Determine the (x, y) coordinate at the center of the cell enclosing the given text.  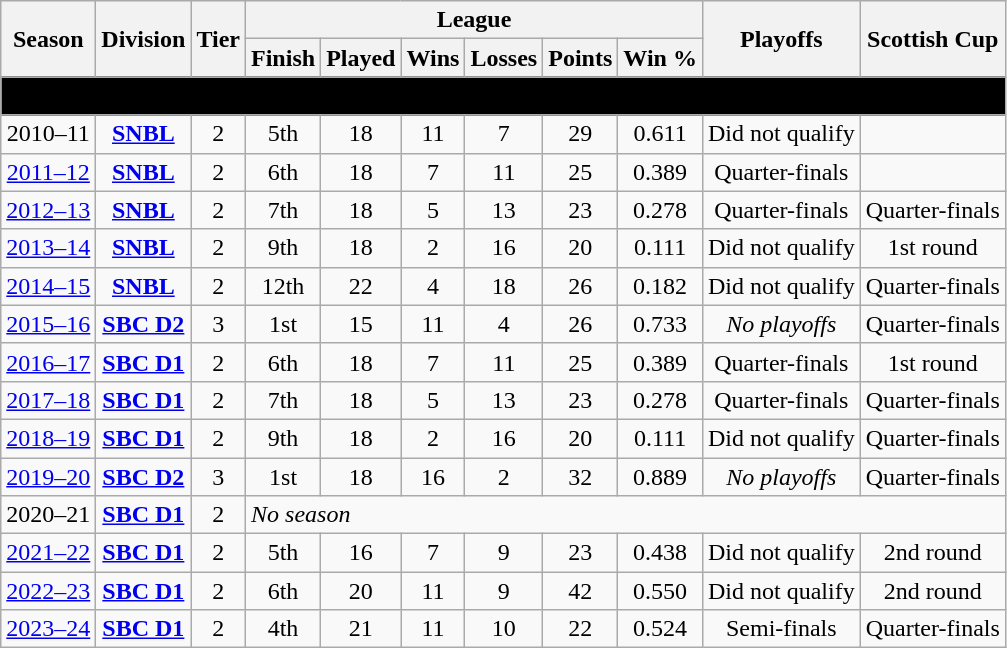
42 (580, 591)
0.438 (660, 553)
Season (48, 39)
12th (284, 286)
15 (361, 324)
0.611 (660, 134)
Stirling Knights (504, 96)
2018–19 (48, 438)
2015–16 (48, 324)
0.182 (660, 286)
2022–23 (48, 591)
Semi-finals (781, 629)
Win % (660, 58)
2013–14 (48, 248)
2021–22 (48, 553)
2019–20 (48, 477)
0.733 (660, 324)
2017–18 (48, 400)
2012–13 (48, 210)
32 (580, 477)
Losses (504, 58)
2014–15 (48, 286)
0.889 (660, 477)
No season (626, 515)
Tier (218, 39)
Scottish Cup (932, 39)
Points (580, 58)
Division (144, 39)
2010–11 (48, 134)
21 (361, 629)
Wins (433, 58)
0.524 (660, 629)
0.550 (660, 591)
10 (504, 629)
4th (284, 629)
Finish (284, 58)
29 (580, 134)
2020–21 (48, 515)
2011–12 (48, 172)
2023–24 (48, 629)
Playoffs (781, 39)
Played (361, 58)
League (474, 20)
2016–17 (48, 362)
